Find where the given text appears and provide that cell's center as [X, Y] coordinate. 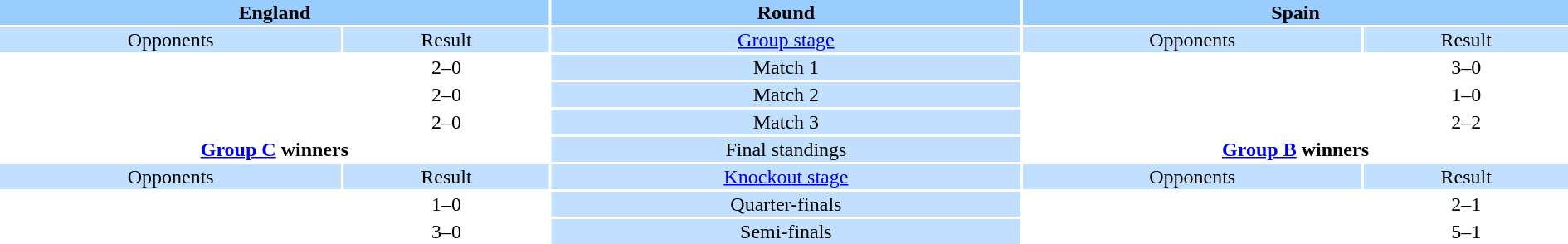
Match 2 [786, 95]
Match 3 [786, 122]
5–1 [1466, 232]
Quarter-finals [786, 204]
Round [786, 12]
Group stage [786, 40]
Group C winners [275, 149]
Final standings [786, 149]
England [275, 12]
Group B winners [1296, 149]
2–2 [1466, 122]
Semi-finals [786, 232]
Match 1 [786, 67]
2–1 [1466, 204]
Spain [1296, 12]
Knockout stage [786, 177]
